Scan for the cell matching the given text and deliver its (X, Y) coordinate at center. 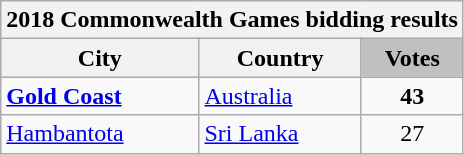
27 (412, 134)
Country (280, 58)
43 (412, 96)
Australia (280, 96)
2018 Commonwealth Games bidding results (232, 20)
Sri Lanka (280, 134)
Hambantota (100, 134)
Gold Coast (100, 96)
City (100, 58)
Votes (412, 58)
